From the cell containing the given text, extract its center point as (X, Y) coordinate. 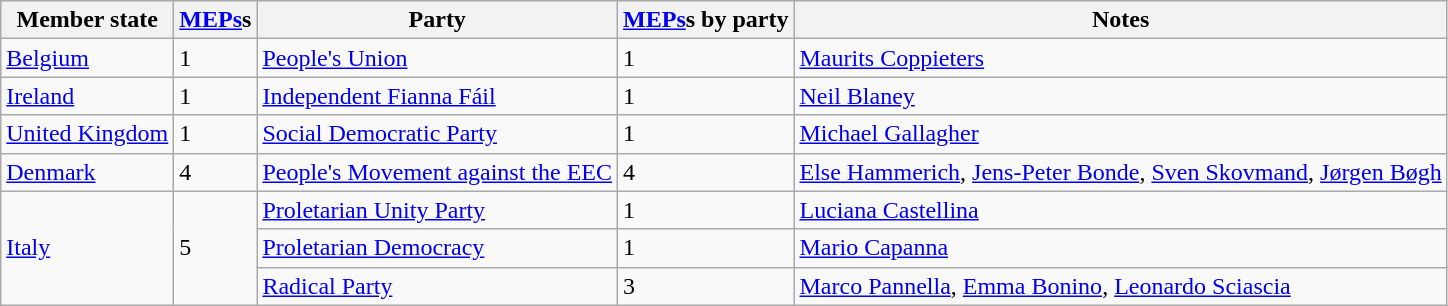
Italy (88, 248)
Radical Party (438, 286)
Proletarian Unity Party (438, 210)
People's Movement against the EEC (438, 172)
Maurits Coppieters (1120, 58)
Mario Capanna (1120, 248)
Else Hammerich, Jens-Peter Bonde, Sven Skovmand, Jørgen Bøgh (1120, 172)
Notes (1120, 20)
Ireland (88, 96)
Marco Pannella, Emma Bonino, Leonardo Sciascia (1120, 286)
MEPss by party (706, 20)
United Kingdom (88, 134)
Member state (88, 20)
Social Democratic Party (438, 134)
Party (438, 20)
Belgium (88, 58)
Independent Fianna Fáil (438, 96)
Proletarian Democracy (438, 248)
5 (216, 248)
People's Union (438, 58)
Neil Blaney (1120, 96)
3 (706, 286)
Michael Gallagher (1120, 134)
MEPss (216, 20)
Luciana Castellina (1120, 210)
Denmark (88, 172)
